Scan for the cell matching the given text and deliver its (x, y) coordinate at center. 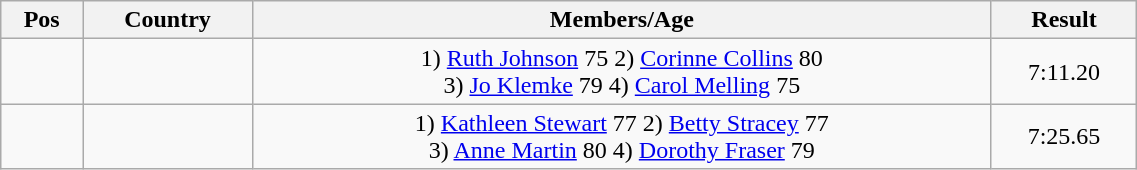
Country (168, 20)
7:25.65 (1064, 136)
Pos (42, 20)
7:11.20 (1064, 72)
Members/Age (622, 20)
Result (1064, 20)
1) Kathleen Stewart 77 2) Betty Stracey 773) Anne Martin 80 4) Dorothy Fraser 79 (622, 136)
1) Ruth Johnson 75 2) Corinne Collins 803) Jo Klemke 79 4) Carol Melling 75 (622, 72)
